Scan for the cell matching the given text and deliver its [X, Y] coordinate at center. 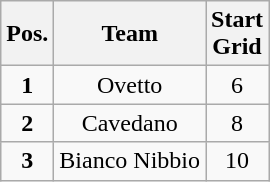
1 [28, 85]
StartGrid [238, 34]
3 [28, 161]
2 [28, 123]
Pos. [28, 34]
Team [130, 34]
8 [238, 123]
Cavedano [130, 123]
Ovetto [130, 85]
10 [238, 161]
Bianco Nibbio [130, 161]
6 [238, 85]
